Capture the cell that displays the provided text and extract its (x, y) central coordinate. 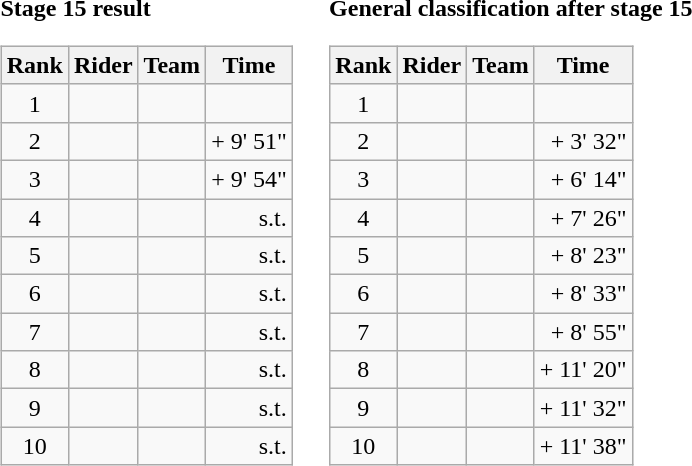
+ 9' 54" (250, 179)
+ 9' 51" (250, 141)
+ 11' 20" (583, 370)
+ 8' 23" (583, 256)
+ 8' 55" (583, 332)
+ 6' 14" (583, 179)
+ 11' 38" (583, 446)
+ 8' 33" (583, 294)
+ 11' 32" (583, 408)
+ 3' 32" (583, 141)
+ 7' 26" (583, 217)
